Search for the cell housing the specified text and yield its (x, y) center coordinate. 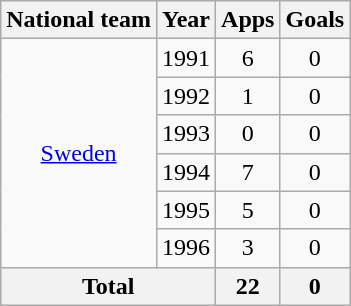
6 (248, 58)
22 (248, 286)
1995 (186, 210)
Goals (315, 20)
1992 (186, 96)
Year (186, 20)
1996 (186, 248)
3 (248, 248)
Sweden (79, 153)
1 (248, 96)
Total (108, 286)
1994 (186, 172)
1993 (186, 134)
1991 (186, 58)
7 (248, 172)
National team (79, 20)
Apps (248, 20)
5 (248, 210)
